Detect which cell encompasses the target text, then output its [x, y] center coordinate. 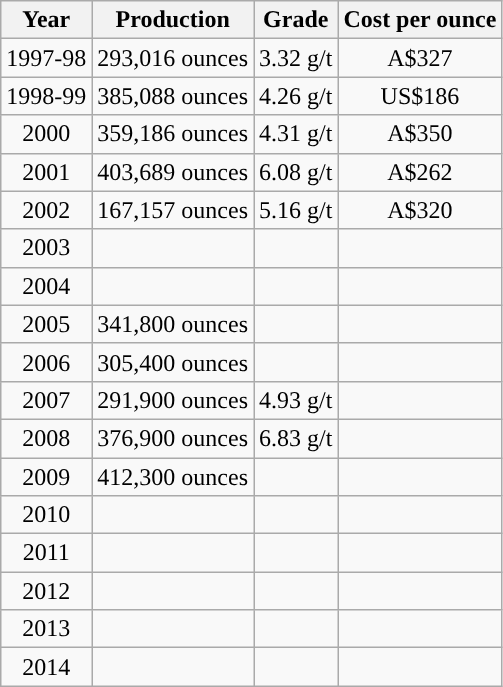
1998-99 [46, 96]
4.26 g/t [296, 96]
2006 [46, 362]
2005 [46, 324]
A$327 [420, 58]
167,157 ounces [173, 210]
A$262 [420, 172]
2012 [46, 591]
385,088 ounces [173, 96]
305,400 ounces [173, 362]
Year [46, 20]
6.83 g/t [296, 438]
293,016 ounces [173, 58]
2010 [46, 515]
4.31 g/t [296, 134]
Production [173, 20]
Grade [296, 20]
2011 [46, 553]
2013 [46, 629]
341,800 ounces [173, 324]
A$320 [420, 210]
2000 [46, 134]
2008 [46, 438]
291,900 ounces [173, 400]
412,300 ounces [173, 477]
2003 [46, 248]
2009 [46, 477]
5.16 g/t [296, 210]
6.08 g/t [296, 172]
1997-98 [46, 58]
2002 [46, 210]
359,186 ounces [173, 134]
376,900 ounces [173, 438]
US$186 [420, 96]
3.32 g/t [296, 58]
Cost per ounce [420, 20]
403,689 ounces [173, 172]
2004 [46, 286]
4.93 g/t [296, 400]
A$350 [420, 134]
2001 [46, 172]
2014 [46, 667]
2007 [46, 400]
